For the text-containing cell, return its midpoint in [X, Y] coordinate format. 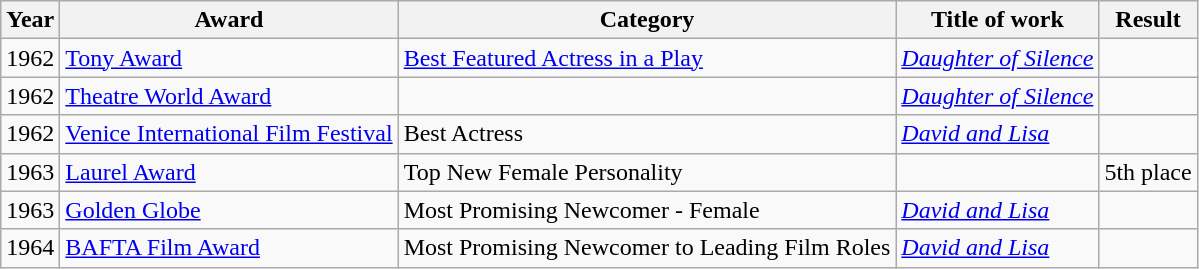
1964 [30, 248]
Golden Globe [229, 210]
Top New Female Personality [647, 172]
Most Promising Newcomer to Leading Film Roles [647, 248]
Tony Award [229, 58]
Laurel Award [229, 172]
Title of work [998, 20]
Year [30, 20]
Result [1148, 20]
Award [229, 20]
5th place [1148, 172]
Venice International Film Festival [229, 134]
Theatre World Award [229, 96]
Category [647, 20]
BAFTA Film Award [229, 248]
Most Promising Newcomer - Female [647, 210]
Best Featured Actress in a Play [647, 58]
Best Actress [647, 134]
